Locate the cell with the specified text and output its [X, Y] center coordinate. 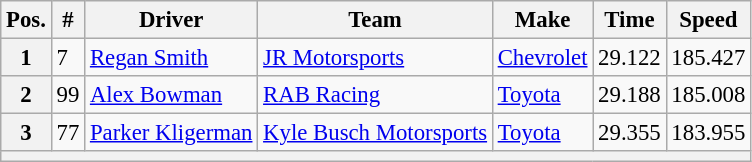
29.188 [630, 95]
Kyle Busch Motorsports [376, 133]
7 [68, 58]
Regan Smith [172, 58]
1 [26, 58]
99 [68, 95]
3 [26, 133]
Parker Kligerman [172, 133]
Chevrolet [542, 58]
29.355 [630, 133]
185.427 [708, 58]
Make [542, 20]
2 [26, 95]
Team [376, 20]
185.008 [708, 95]
Time [630, 20]
# [68, 20]
Speed [708, 20]
183.955 [708, 133]
29.122 [630, 58]
Pos. [26, 20]
Driver [172, 20]
77 [68, 133]
Alex Bowman [172, 95]
RAB Racing [376, 95]
JR Motorsports [376, 58]
